Extract the (x, y) coordinate from the center of the cell holding the provided text.  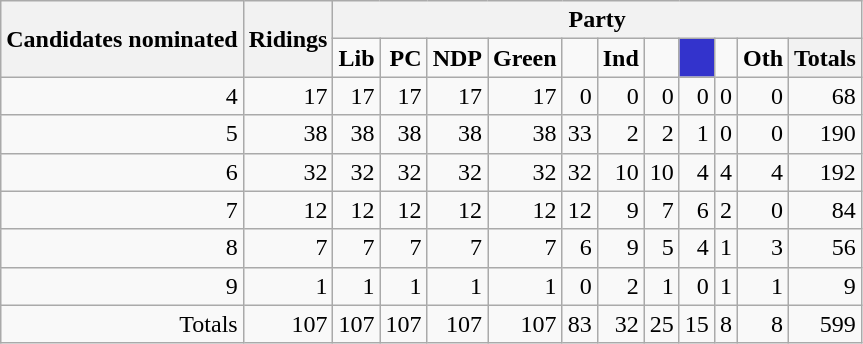
192 (826, 172)
Party (597, 20)
15 (696, 324)
56 (826, 248)
3 (762, 248)
190 (826, 134)
Lib (356, 58)
Green (526, 58)
Ridings (288, 39)
Oth (762, 58)
PC (404, 58)
68 (826, 96)
84 (826, 210)
33 (580, 134)
599 (826, 324)
83 (580, 324)
Candidates nominated (122, 39)
Ind (620, 58)
NDP (457, 58)
25 (662, 324)
